From the cell containing the given text, extract its center point as (X, Y) coordinate. 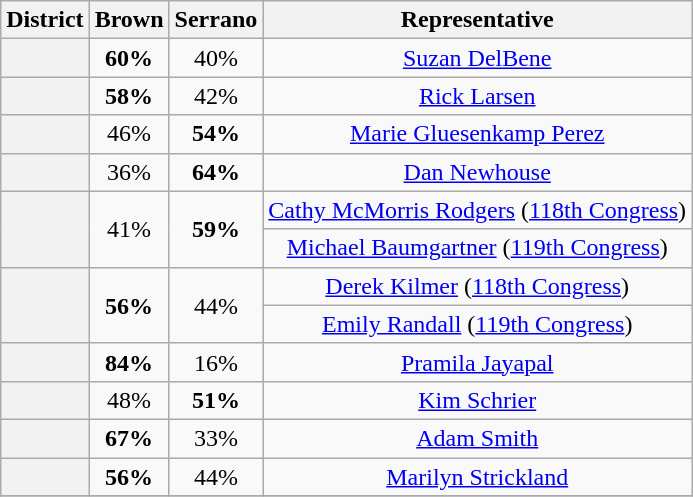
84% (129, 362)
Cathy McMorris Rodgers (118th Congress) (478, 210)
Suzan DelBene (478, 58)
Derek Kilmer (118th Congress) (478, 286)
District (45, 20)
Marilyn Strickland (478, 477)
60% (129, 58)
Emily Randall (119th Congress) (478, 324)
Michael Baumgartner (119th Congress) (478, 248)
42% (216, 96)
Pramila Jayapal (478, 362)
46% (129, 134)
40% (216, 58)
51% (216, 400)
Dan Newhouse (478, 172)
Representative (478, 20)
67% (129, 438)
58% (129, 96)
Rick Larsen (478, 96)
36% (129, 172)
Brown (129, 20)
Adam Smith (478, 438)
Serrano (216, 20)
64% (216, 172)
33% (216, 438)
48% (129, 400)
16% (216, 362)
Marie Gluesenkamp Perez (478, 134)
54% (216, 134)
59% (216, 229)
41% (129, 229)
Kim Schrier (478, 400)
